Provide the [x, y] coordinate of the cell's center where the given text is located.  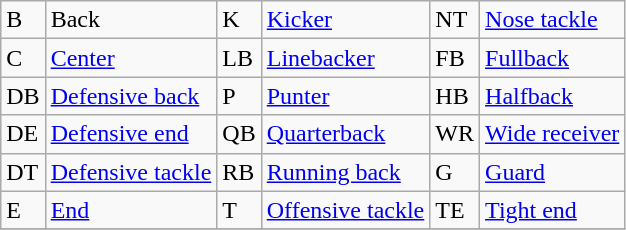
Punter [346, 96]
RB [239, 172]
Defensive tackle [131, 172]
Offensive tackle [346, 210]
G [455, 172]
T [239, 210]
Nose tackle [552, 20]
B [23, 20]
TE [455, 210]
Back [131, 20]
E [23, 210]
Halfback [552, 96]
LB [239, 58]
Wide receiver [552, 134]
Linebacker [346, 58]
FB [455, 58]
WR [455, 134]
QB [239, 134]
Tight end [552, 210]
DT [23, 172]
Defensive end [131, 134]
DE [23, 134]
NT [455, 20]
DB [23, 96]
P [239, 96]
HB [455, 96]
End [131, 210]
K [239, 20]
Kicker [346, 20]
Quarterback [346, 134]
C [23, 58]
Fullback [552, 58]
Defensive back [131, 96]
Running back [346, 172]
Center [131, 58]
Guard [552, 172]
